Identify which cell holds the provided text, then report its [X, Y] central coordinate. 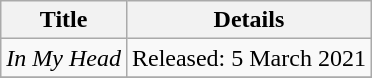
In My Head [64, 58]
Released: 5 March 2021 [248, 58]
Title [64, 20]
Details [248, 20]
